Extract the [x, y] coordinate from the center of the cell holding the provided text.  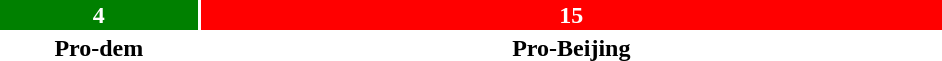
15 [572, 15]
4 [99, 15]
